Determine the (x, y) coordinate at the center of the cell enclosing the given text.  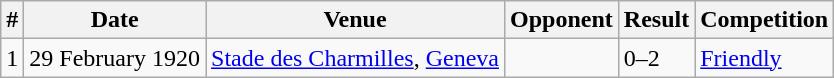
Stade des Charmilles, Geneva (356, 58)
0–2 (656, 58)
Opponent (562, 20)
Competition (764, 20)
1 (12, 58)
# (12, 20)
Result (656, 20)
Date (115, 20)
Friendly (764, 58)
Venue (356, 20)
29 February 1920 (115, 58)
